For the text-containing cell, return its midpoint in (X, Y) coordinate format. 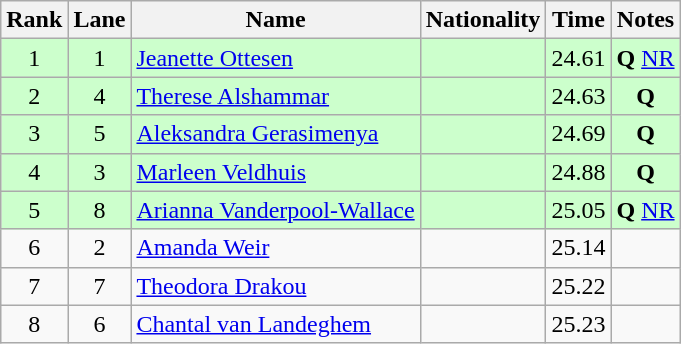
Arianna Vanderpool-Wallace (276, 210)
24.69 (578, 134)
Aleksandra Gerasimenya (276, 134)
25.14 (578, 248)
Therese Alshammar (276, 96)
Time (578, 20)
Notes (646, 20)
Jeanette Ottesen (276, 58)
25.22 (578, 286)
25.23 (578, 324)
Nationality (483, 20)
24.63 (578, 96)
24.61 (578, 58)
Amanda Weir (276, 248)
25.05 (578, 210)
Lane (100, 20)
Chantal van Landeghem (276, 324)
Rank (34, 20)
24.88 (578, 172)
Name (276, 20)
Marleen Veldhuis (276, 172)
Theodora Drakou (276, 286)
